Pinpoint the cell where the given text exists, returning its [X, Y] midpoint coordinate. 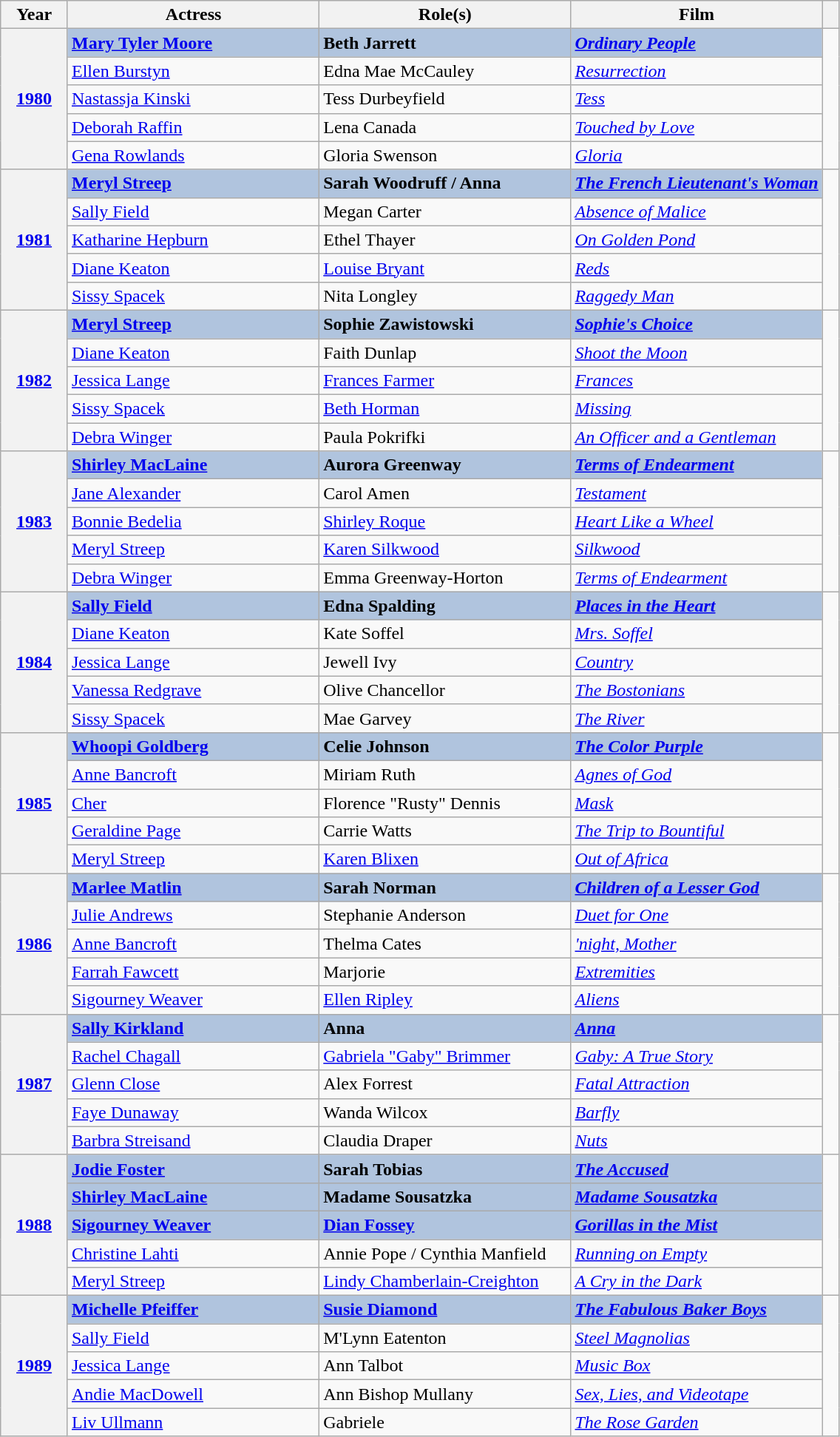
Actress [193, 15]
Ellen Burstyn [193, 71]
Beth Jarrett [445, 43]
Shoot the Moon [697, 353]
Claudia Draper [445, 1140]
Lena Canada [445, 127]
Jodie Foster [193, 1169]
Duet for One [697, 916]
The French Lieutenant's Woman [697, 183]
Karen Silkwood [445, 550]
Katharine Hepburn [193, 240]
Mrs. Soffel [697, 634]
Out of Africa [697, 859]
Liv Ullmann [193, 1422]
Gaby: A True Story [697, 1056]
Sarah Woodruff / Anna [445, 183]
Gabriele [445, 1422]
Dian Fossey [445, 1225]
Mary Tyler Moore [193, 43]
Barfly [697, 1112]
Marjorie [445, 972]
Gena Rowlands [193, 155]
On Golden Pond [697, 240]
Testament [697, 493]
Sophie Zawistowski [445, 324]
An Officer and a Gentleman [697, 437]
Nastassja Kinski [193, 99]
Ordinary People [697, 43]
Wanda Wilcox [445, 1112]
Barbra Streisand [193, 1140]
1981 [34, 240]
Michelle Pfeiffer [193, 1310]
Nita Longley [445, 296]
Annie Pope / Cynthia Manfield [445, 1254]
Thelma Cates [445, 944]
Stephanie Anderson [445, 916]
Sophie's Choice [697, 324]
Country [697, 662]
Tess [697, 99]
Farrah Fawcett [193, 972]
Ethel Thayer [445, 240]
Glenn Close [193, 1084]
'night, Mother [697, 944]
Paula Pokrifki [445, 437]
Places in the Heart [697, 606]
Reds [697, 268]
Mask [697, 802]
Gabriela "Gaby" Brimmer [445, 1056]
Aliens [697, 1000]
Mae Garvey [445, 718]
The River [697, 718]
A Cry in the Dark [697, 1282]
Carrie Watts [445, 831]
Nuts [697, 1140]
Ann Talbot [445, 1366]
Kate Soffel [445, 634]
Miriam Ruth [445, 774]
The Rose Garden [697, 1422]
Faith Dunlap [445, 353]
1983 [34, 521]
Julie Andrews [193, 916]
The Color Purple [697, 746]
Agnes of God [697, 774]
1986 [34, 944]
Vanessa Redgrave [193, 690]
Sex, Lies, and Videotape [697, 1394]
Ellen Ripley [445, 1000]
Karen Blixen [445, 859]
1988 [34, 1225]
Tess Durbeyfield [445, 99]
Absence of Malice [697, 212]
Raggedy Man [697, 296]
Sarah Tobias [445, 1169]
Bonnie Bedelia [193, 521]
Running on Empty [697, 1254]
Geraldine Page [193, 831]
Year [34, 15]
Marlee Matlin [193, 887]
Gloria Swenson [445, 155]
Frances Farmer [445, 381]
Fatal Attraction [697, 1084]
Film [697, 15]
Louise Bryant [445, 268]
Jane Alexander [193, 493]
1984 [34, 662]
Frances [697, 381]
Deborah Raffin [193, 127]
Role(s) [445, 15]
Sally Kirkland [193, 1028]
Edna Mae McCauley [445, 71]
1989 [34, 1366]
Jewell Ivy [445, 662]
Shirley Roque [445, 521]
Silkwood [697, 550]
Heart Like a Wheel [697, 521]
1982 [34, 380]
Gorillas in the Mist [697, 1225]
The Bostonians [697, 690]
Beth Horman [445, 409]
Edna Spalding [445, 606]
The Accused [697, 1169]
Steel Magnolias [697, 1338]
Carol Amen [445, 493]
Alex Forrest [445, 1084]
Touched by Love [697, 127]
Susie Diamond [445, 1310]
Faye Dunaway [193, 1112]
M'Lynn Eatenton [445, 1338]
Missing [697, 409]
1987 [34, 1084]
1985 [34, 802]
Resurrection [697, 71]
The Fabulous Baker Boys [697, 1310]
Florence "Rusty" Dennis [445, 802]
Andie MacDowell [193, 1394]
1980 [34, 99]
Cher [193, 802]
Extremities [697, 972]
Gloria [697, 155]
Emma Greenway-Horton [445, 578]
Lindy Chamberlain-Creighton [445, 1282]
Sarah Norman [445, 887]
Whoopi Goldberg [193, 746]
Ann Bishop Mullany [445, 1394]
Celie Johnson [445, 746]
Music Box [697, 1366]
Children of a Lesser God [697, 887]
Olive Chancellor [445, 690]
Christine Lahti [193, 1254]
Aurora Greenway [445, 465]
Megan Carter [445, 212]
The Trip to Bountiful [697, 831]
Rachel Chagall [193, 1056]
